Return (X, Y) of the center of cell containing provided text 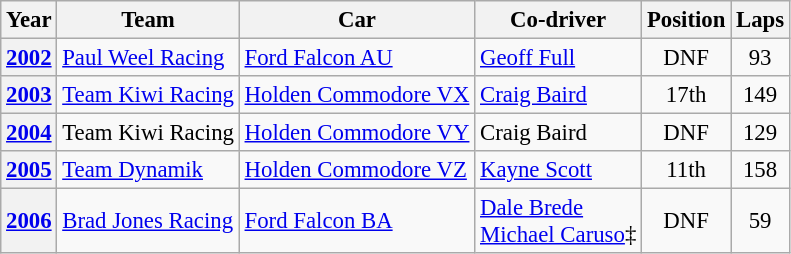
2005 (29, 170)
93 (760, 58)
2003 (29, 95)
Geoff Full (558, 58)
Year (29, 20)
59 (760, 222)
2006 (29, 222)
Dale Brede Michael Caruso‡ (558, 222)
Team Dynamik (148, 170)
149 (760, 95)
Paul Weel Racing (148, 58)
Brad Jones Racing (148, 222)
17th (686, 95)
Laps (760, 20)
158 (760, 170)
Team (148, 20)
Car (356, 20)
Kayne Scott (558, 170)
Ford Falcon BA (356, 222)
2002 (29, 58)
Ford Falcon AU (356, 58)
Holden Commodore VZ (356, 170)
Holden Commodore VX (356, 95)
2004 (29, 133)
Position (686, 20)
11th (686, 170)
Holden Commodore VY (356, 133)
129 (760, 133)
Co-driver (558, 20)
